Identify which cell holds the provided text, then report its (x, y) central coordinate. 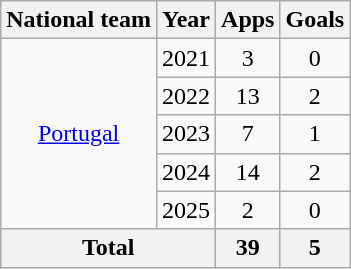
2023 (186, 134)
3 (248, 58)
39 (248, 248)
5 (315, 248)
2021 (186, 58)
Apps (248, 20)
Goals (315, 20)
National team (79, 20)
2025 (186, 210)
7 (248, 134)
2024 (186, 172)
13 (248, 96)
2022 (186, 96)
Portugal (79, 134)
Year (186, 20)
Total (108, 248)
14 (248, 172)
1 (315, 134)
